Provide the (X, Y) coordinate of the cell's center where the given text is located.  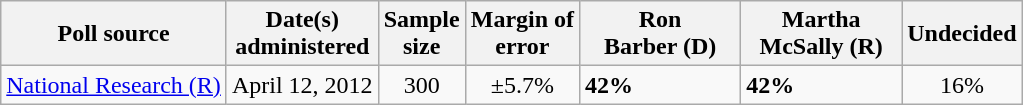
Undecided (962, 34)
Samplesize (422, 34)
300 (422, 85)
±5.7% (522, 85)
MarthaMcSally (R) (822, 34)
16% (962, 85)
Poll source (114, 34)
April 12, 2012 (302, 85)
Date(s)administered (302, 34)
Margin of error (522, 34)
RonBarber (D) (660, 34)
National Research (R) (114, 85)
